Identify which cell holds the provided text, then report its (x, y) central coordinate. 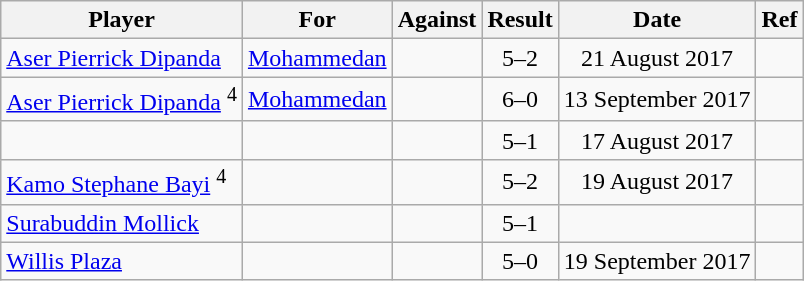
17 August 2017 (657, 140)
Willis Plaza (122, 261)
Date (657, 20)
Aser Pierrick Dipanda 4 (122, 100)
Aser Pierrick Dipanda (122, 58)
19 September 2017 (657, 261)
Against (437, 20)
5–0 (520, 261)
Kamo Stephane Bayi 4 (122, 182)
Ref (780, 20)
6–0 (520, 100)
Result (520, 20)
13 September 2017 (657, 100)
Player (122, 20)
Surabuddin Mollick (122, 223)
For (317, 20)
19 August 2017 (657, 182)
21 August 2017 (657, 58)
